Extract the (X, Y) coordinate from the center of the cell holding the provided text.  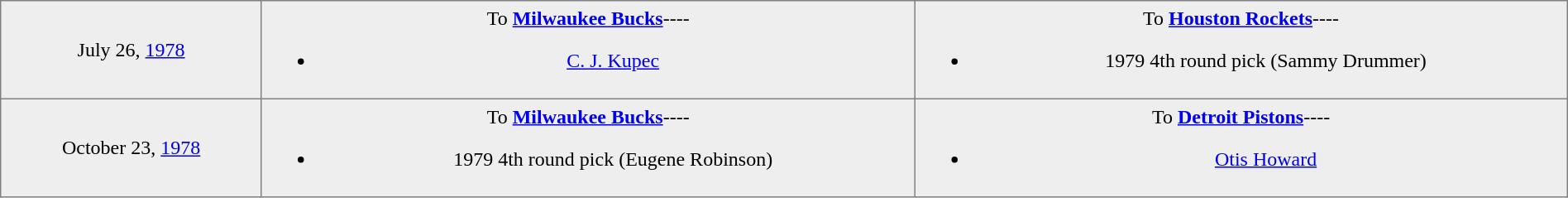
To Milwaukee Bucks----1979 4th round pick (Eugene Robinson) (587, 147)
July 26, 1978 (131, 50)
October 23, 1978 (131, 147)
To Detroit Pistons----Otis Howard (1241, 147)
To Milwaukee Bucks----C. J. Kupec (587, 50)
To Houston Rockets----1979 4th round pick (Sammy Drummer) (1241, 50)
